Identify which cell holds the provided text, then report its [X, Y] central coordinate. 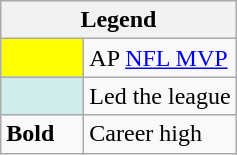
AP NFL MVP [160, 58]
Legend [118, 20]
Bold [42, 134]
Career high [160, 134]
Led the league [160, 96]
